Extract the (x, y) coordinate from the center of the cell holding the provided text.  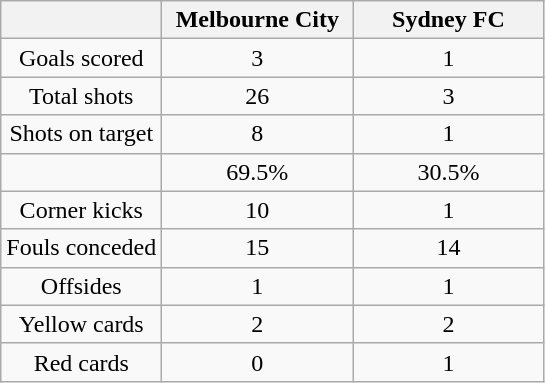
8 (258, 134)
Goals scored (82, 58)
Sydney FC (448, 20)
26 (258, 96)
Red cards (82, 362)
Yellow cards (82, 324)
10 (258, 210)
Melbourne City (258, 20)
14 (448, 248)
Total shots (82, 96)
Fouls conceded (82, 248)
30.5% (448, 172)
69.5% (258, 172)
Corner kicks (82, 210)
Shots on target (82, 134)
15 (258, 248)
0 (258, 362)
Offsides (82, 286)
